Capture the cell that displays the provided text and extract its (x, y) central coordinate. 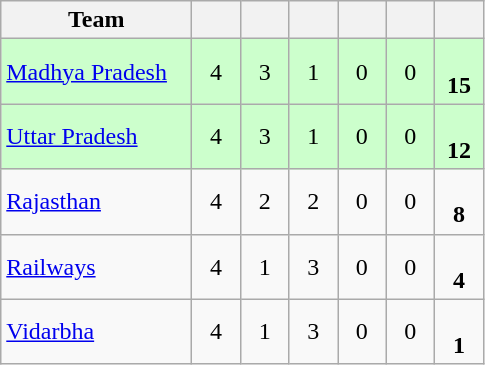
Railways (96, 266)
Team (96, 20)
15 (460, 72)
8 (460, 202)
12 (460, 136)
Vidarbha (96, 332)
Rajasthan (96, 202)
Madhya Pradesh (96, 72)
Uttar Pradesh (96, 136)
